Return the (X, Y) coordinate for the center point of the cell that contains the specified text.  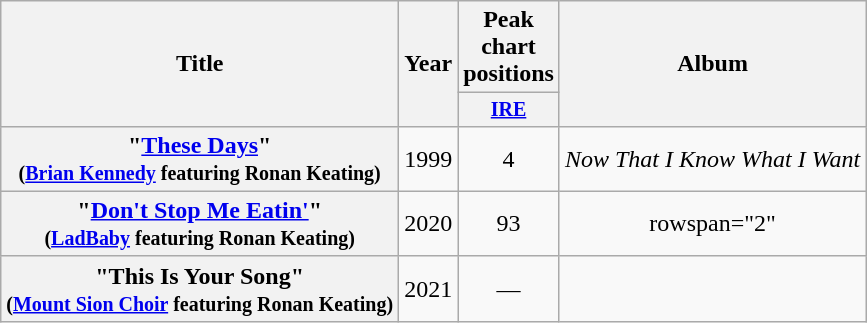
Title (200, 64)
2020 (428, 224)
Now That I Know What I Want (712, 158)
— (509, 288)
rowspan="2" (712, 224)
4 (509, 158)
Peak chart positions (509, 47)
2021 (428, 288)
93 (509, 224)
Year (428, 64)
1999 (428, 158)
"Don't Stop Me Eatin'"(LadBaby featuring Ronan Keating) (200, 224)
"This Is Your Song"(Mount Sion Choir featuring Ronan Keating) (200, 288)
Album (712, 64)
"These Days"(Brian Kennedy featuring Ronan Keating) (200, 158)
IRE (509, 110)
